For the text-containing cell, return its midpoint in (x, y) coordinate format. 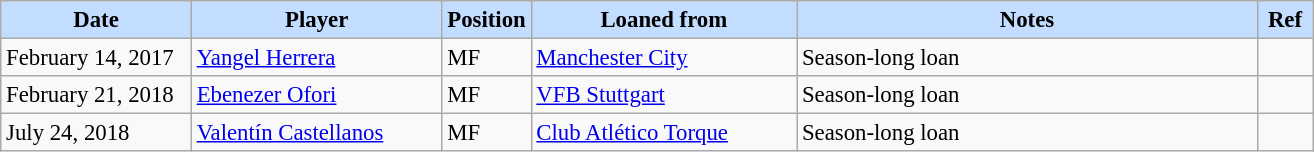
Ref (1285, 20)
Loaned from (664, 20)
February 21, 2018 (96, 95)
Ebenezer Ofori (316, 95)
Date (96, 20)
Club Atlético Torque (664, 133)
July 24, 2018 (96, 133)
Yangel Herrera (316, 58)
Valentín Castellanos (316, 133)
Manchester City (664, 58)
VFB Stuttgart (664, 95)
Notes (1028, 20)
Position (486, 20)
February 14, 2017 (96, 58)
Player (316, 20)
